Extract the (X, Y) coordinate from the center of the cell holding the provided text.  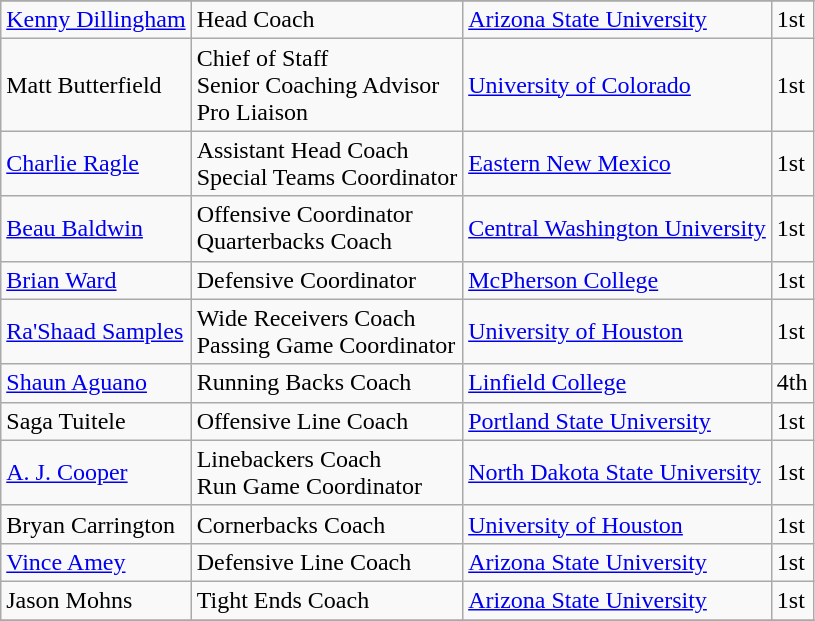
Head Coach (327, 20)
Offensive CoordinatorQuarterbacks Coach (327, 228)
Jason Mohns (96, 600)
Charlie Ragle (96, 164)
Cornerbacks Coach (327, 524)
Defensive Coordinator (327, 280)
Kenny Dillingham (96, 20)
Assistant Head CoachSpecial Teams Coordinator (327, 164)
North Dakota State University (618, 472)
Chief of StaffSenior Coaching AdvisorPro Liaison (327, 85)
Offensive Line Coach (327, 421)
Linebackers CoachRun Game Coordinator (327, 472)
McPherson College (618, 280)
Running Backs Coach (327, 383)
4th (792, 383)
A. J. Cooper (96, 472)
Bryan Carrington (96, 524)
Wide Receivers CoachPassing Game Coordinator (327, 332)
Ra'Shaad Samples (96, 332)
Beau Baldwin (96, 228)
Central Washington University (618, 228)
University of Colorado (618, 85)
Matt Butterfield (96, 85)
Shaun Aguano (96, 383)
Saga Tuitele (96, 421)
Linfield College (618, 383)
Portland State University (618, 421)
Defensive Line Coach (327, 562)
Eastern New Mexico (618, 164)
Tight Ends Coach (327, 600)
Vince Amey (96, 562)
Brian Ward (96, 280)
